Locate the cell with the specified text and output its (X, Y) center coordinate. 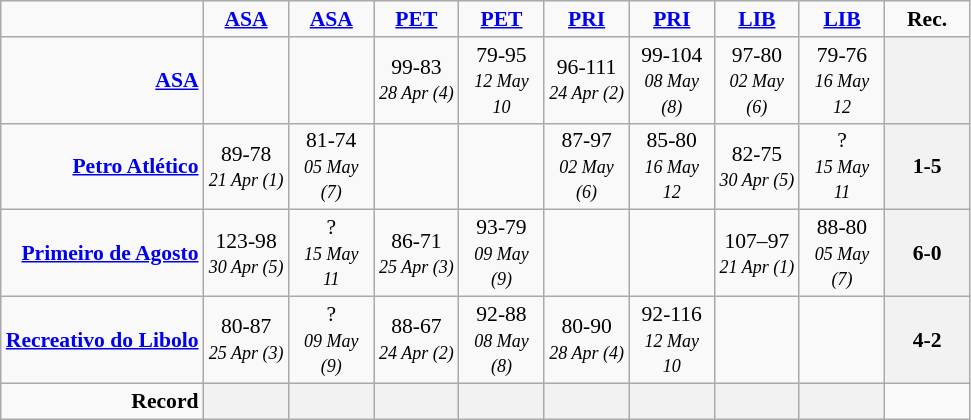
89-7821 Apr (1) (246, 166)
96-11124 Apr (2) (586, 80)
88-6724 Apr (2) (416, 340)
99-10408 May (8) (672, 80)
92-11612 May 10 (672, 340)
93-7909 May (9) (502, 254)
Primeiro de Agosto (102, 254)
86-7125 Apr (3) (416, 254)
4-2 (928, 340)
99-8328 Apr (4) (416, 80)
80-8725 Apr (3) (246, 340)
Recreativo do Libolo (102, 340)
81-7405 May (7) (332, 166)
88-8005 May (7) (842, 254)
85-8016 May 12 (672, 166)
?09 May (9) (332, 340)
1-5 (928, 166)
6-0 (928, 254)
87-9702 May (6) (586, 166)
107–9721 Apr (1) (756, 254)
Rec. (928, 19)
123-9830 Apr (5) (246, 254)
97-8002 May (6) (756, 80)
82-7530 Apr (5) (756, 166)
Petro Atlético (102, 166)
79-7616 May 12 (842, 80)
Record (102, 401)
80-9028 Apr (4) (586, 340)
79-9512 May 10 (502, 80)
92-8808 May (8) (502, 340)
